Pinpoint the cell where the given text exists, returning its (X, Y) midpoint coordinate. 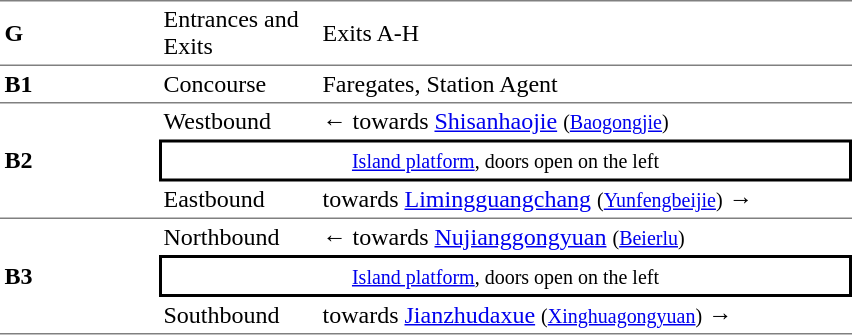
← towards Shisanhaojie (Baogongjie) (585, 122)
Entrances and Exits (238, 33)
towards Jianzhudaxue (Xinghuagongyuan) → (585, 316)
Faregates, Station Agent (585, 85)
Westbound (238, 122)
Eastbound (238, 201)
B3 (80, 277)
B1 (80, 85)
G (80, 33)
Concourse (238, 85)
B2 (80, 162)
Southbound (238, 316)
← towards Nujianggongyuan (Beierlu) (585, 237)
Exits A-H (585, 33)
towards Limingguangchang (Yunfengbeijie) → (585, 201)
Northbound (238, 237)
